Provide the [x, y] coordinate of the cell's center where the given text is located.  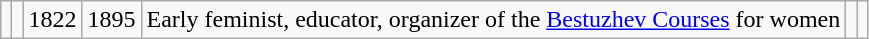
1822 [52, 20]
Early feminist, educator, organizer of the Bestuzhev Courses for women [494, 20]
1895 [112, 20]
